Return the [X, Y] coordinate for the center point of the cell that contains the specified text.  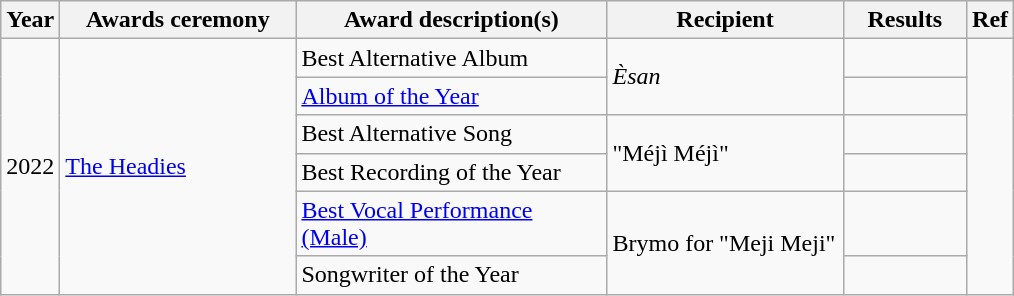
Award description(s) [452, 20]
"Méjì Méjì" [725, 153]
Year [30, 20]
Best Alternative Song [452, 134]
Brymo for "Meji Meji" [725, 242]
Songwriter of the Year [452, 275]
Èsan [725, 77]
Best Vocal Performance (Male) [452, 224]
Best Alternative Album [452, 58]
Ref [990, 20]
The Headies [178, 166]
Recipient [725, 20]
Awards ceremony [178, 20]
Results [905, 20]
2022 [30, 166]
Album of the Year [452, 96]
Best Recording of the Year [452, 172]
